Scan for the cell matching the given text and deliver its (X, Y) coordinate at center. 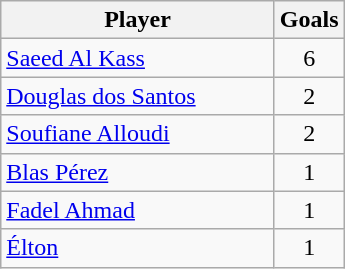
Goals (309, 20)
Saeed Al Kass (138, 58)
Fadel Ahmad (138, 210)
Player (138, 20)
Douglas dos Santos (138, 96)
Blas Pérez (138, 172)
6 (309, 58)
Soufiane Alloudi (138, 134)
Élton (138, 248)
